Search for the cell housing the specified text and yield its (X, Y) center coordinate. 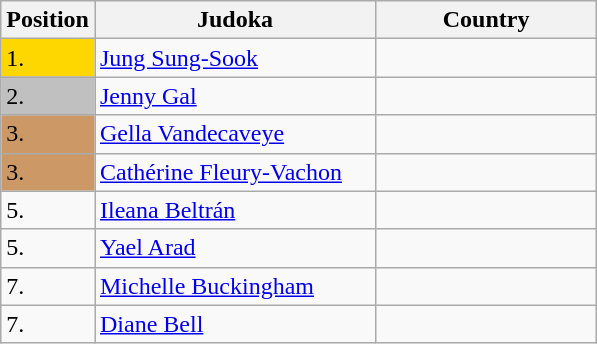
2. (48, 96)
Gella Vandecaveye (234, 134)
Yael Arad (234, 248)
1. (48, 58)
Country (486, 20)
Ileana Beltrán (234, 210)
Jung Sung-Sook (234, 58)
Diane Bell (234, 324)
Position (48, 20)
Michelle Buckingham (234, 286)
Cathérine Fleury-Vachon (234, 172)
Jenny Gal (234, 96)
Judoka (234, 20)
